For the text-containing cell, return its midpoint in (X, Y) coordinate format. 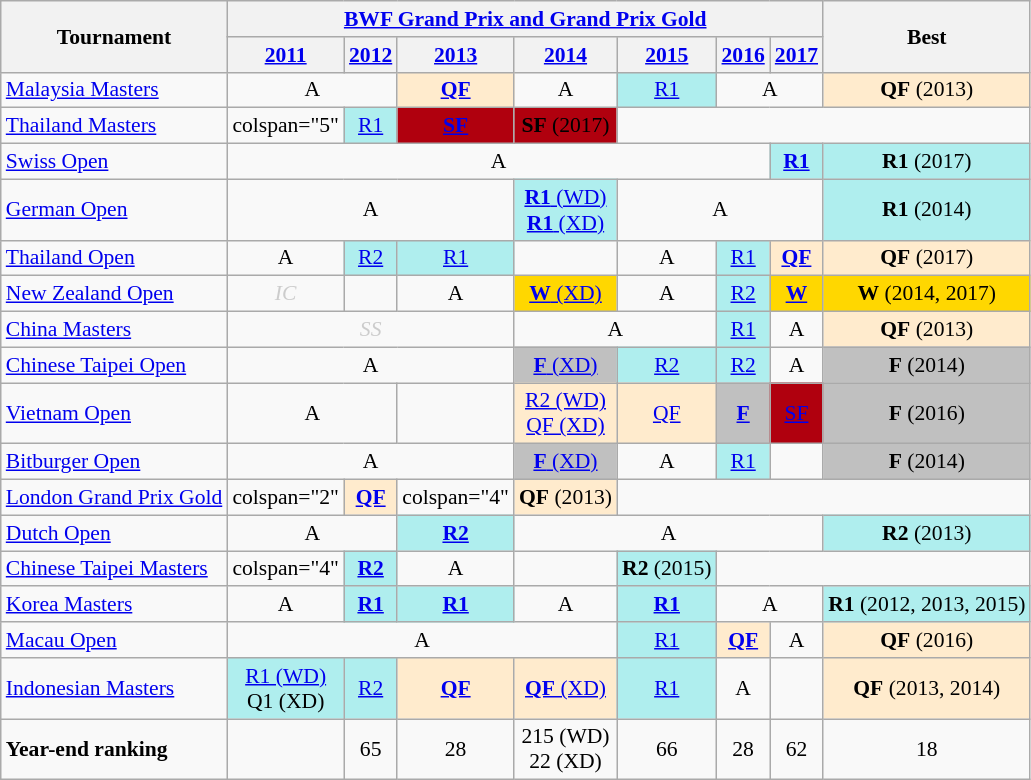
Swiss Open (114, 162)
New Zealand Open (114, 294)
German Open (114, 210)
Bitburger Open (114, 462)
Macau Open (114, 640)
66 (666, 750)
Chinese Taipei Open (114, 365)
colspan="5" (286, 126)
62 (796, 750)
Indonesian Masters (114, 688)
F (2016) (926, 414)
2014 (566, 55)
R2 (2015) (666, 569)
Thailand Open (114, 258)
65 (370, 750)
QF (XD) (566, 688)
BWF Grand Prix and Grand Prix Gold (525, 19)
R2 (2013) (926, 533)
SS (370, 330)
Korea Masters (114, 605)
R1 (WD)R1 (XD) (566, 210)
215 (WD)22 (XD) (566, 750)
London Grand Prix Gold (114, 498)
W (2014, 2017) (926, 294)
R1 (2014) (926, 210)
R1 (2012, 2013, 2015) (926, 605)
2017 (796, 55)
colspan="2" (286, 498)
R1 (2017) (926, 162)
QF (2016) (926, 640)
QF (2013, 2014) (926, 688)
Dutch Open (114, 533)
IC (286, 294)
Best (926, 36)
R2 (WD)QF (XD) (566, 414)
F (742, 414)
2015 (666, 55)
2013 (456, 55)
2016 (742, 55)
2011 (286, 55)
Malaysia Masters (114, 90)
Tournament (114, 36)
R1 (WD) Q1 (XD) (286, 688)
Vietnam Open (114, 414)
SF (2017) (566, 126)
Chinese Taipei Masters (114, 569)
2012 (370, 55)
China Masters (114, 330)
Year-end ranking (114, 750)
18 (926, 750)
W (796, 294)
W (XD) (566, 294)
QF (2017) (926, 258)
Thailand Masters (114, 126)
